Locate the cell with the specified text and output its [x, y] center coordinate. 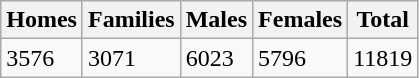
Homes [42, 20]
3576 [42, 58]
Females [300, 20]
Families [131, 20]
6023 [216, 58]
Males [216, 20]
11819 [383, 58]
3071 [131, 58]
5796 [300, 58]
Total [383, 20]
